Capture the cell that displays the provided text and extract its [x, y] central coordinate. 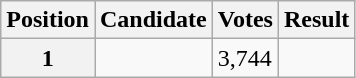
1 [48, 58]
Result [316, 20]
Candidate [153, 20]
Votes [245, 20]
3,744 [245, 58]
Position [48, 20]
